Find where the given text appears and provide that cell's center as (X, Y) coordinate. 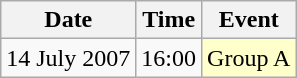
16:00 (169, 58)
Time (169, 20)
14 July 2007 (68, 58)
Date (68, 20)
Group A (249, 58)
Event (249, 20)
